Return [X, Y] of the center of cell containing provided text 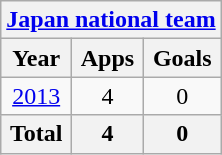
Japan national team [111, 20]
2013 [36, 96]
Goals [182, 58]
Apps [108, 58]
Year [36, 58]
Total [36, 134]
